Return [x, y] of the center of cell containing provided text 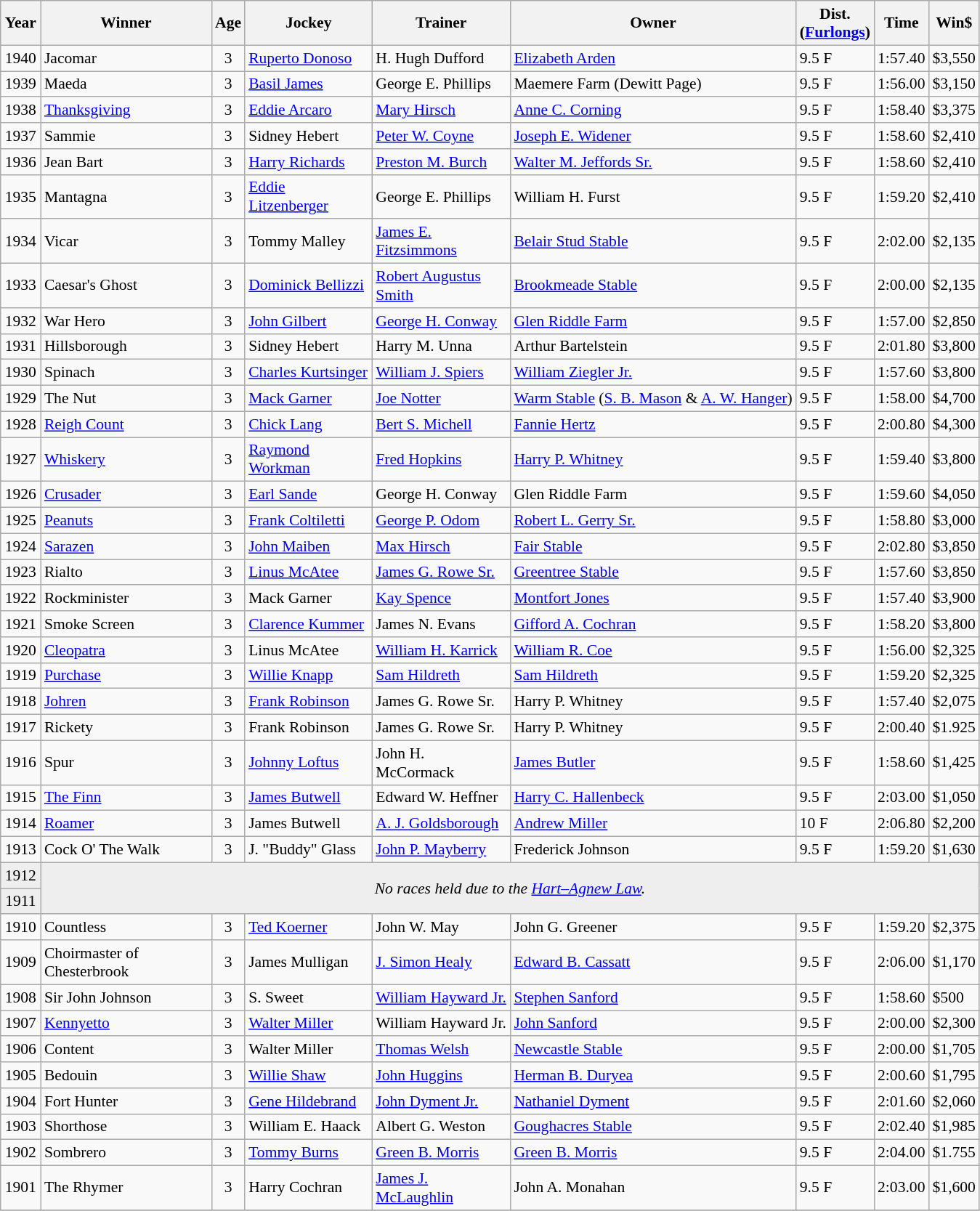
Dominick Bellizzi [308, 286]
John G. Greener [652, 928]
2:01.80 [901, 347]
William R. Coe [652, 650]
James Mulligan [308, 962]
Stephen Sanford [652, 997]
2:02.00 [901, 241]
1921 [20, 624]
1933 [20, 286]
Year [20, 23]
$1,170 [953, 962]
1915 [20, 798]
Owner [652, 23]
Warm Stable (S. B. Mason & A. W. Hanger) [652, 399]
Basil James [308, 84]
1903 [20, 1127]
1918 [20, 702]
Chick Lang [308, 424]
Max Hirsch [441, 546]
Herman B. Duryea [652, 1075]
1920 [20, 650]
1:59.60 [901, 495]
Choirmaster of Chesterbrook [126, 962]
1:58.00 [901, 399]
Montfort Jones [652, 599]
$2,850 [953, 321]
Joe Notter [441, 399]
John Gilbert [308, 321]
2:01.60 [901, 1101]
James N. Evans [441, 624]
$3,000 [953, 521]
Jacomar [126, 58]
Dist. (Furlongs) [835, 23]
$500 [953, 997]
$1,795 [953, 1075]
2:04.00 [901, 1153]
Johren [126, 702]
John Sanford [652, 1024]
2:02.80 [901, 546]
Willie Knapp [308, 676]
Kennyetto [126, 1024]
Andrew Miller [652, 824]
Willie Shaw [308, 1075]
Countless [126, 928]
$3,550 [953, 58]
Peter W. Coyne [441, 136]
Harry C. Hallenbeck [652, 798]
Hillsborough [126, 347]
Eddie Arcaro [308, 110]
William H. Karrick [441, 650]
2:06.80 [901, 824]
1929 [20, 399]
Age [228, 23]
1919 [20, 676]
1922 [20, 599]
1932 [20, 321]
1923 [20, 572]
1917 [20, 728]
William E. Haack [308, 1127]
1925 [20, 521]
Frederick Johnson [652, 850]
$1,705 [953, 1050]
Earl Sande [308, 495]
$4,700 [953, 399]
Fort Hunter [126, 1101]
Ruperto Donoso [308, 58]
Tommy Malley [308, 241]
Joseph E. Widener [652, 136]
Albert G. Weston [441, 1127]
Ted Koerner [308, 928]
$4,300 [953, 424]
Clarence Kummer [308, 624]
1905 [20, 1075]
Arthur Bartelstein [652, 347]
Reigh Count [126, 424]
$3,900 [953, 599]
2:02.40 [901, 1127]
J. Simon Healy [441, 962]
Trainer [441, 23]
William Ziegler Jr. [652, 373]
$1.755 [953, 1153]
$1,050 [953, 798]
Johnny Loftus [308, 763]
Raymond Workman [308, 459]
1901 [20, 1188]
John Maiben [308, 546]
1:59.40 [901, 459]
S. Sweet [308, 997]
1928 [20, 424]
Edward B. Cassatt [652, 962]
$1,630 [953, 850]
1906 [20, 1050]
$3,375 [953, 110]
$4,050 [953, 495]
Win$ [953, 23]
Thomas Welsh [441, 1050]
1939 [20, 84]
Fair Stable [652, 546]
2:06.00 [901, 962]
1908 [20, 997]
Rialto [126, 572]
Jean Bart [126, 162]
Frank Coltiletti [308, 521]
$2,375 [953, 928]
Tommy Burns [308, 1153]
James E. Fitzsimmons [441, 241]
Rockminister [126, 599]
$2,300 [953, 1024]
J. "Buddy" Glass [308, 850]
2:00.60 [901, 1075]
$3,150 [953, 84]
Cleopatra [126, 650]
$1,600 [953, 1188]
2:00.40 [901, 728]
Kay Spence [441, 599]
Whiskery [126, 459]
John W. May [441, 928]
Rickety [126, 728]
10 F [835, 824]
Greentree Stable [652, 572]
1936 [20, 162]
Harry M. Unna [441, 347]
1924 [20, 546]
2:00.80 [901, 424]
William J. Spiers [441, 373]
Nathaniel Dyment [652, 1101]
H. Hugh Dufford [441, 58]
The Finn [126, 798]
Bedouin [126, 1075]
Thanksgiving [126, 110]
John Huggins [441, 1075]
No races held due to the Hart–Agnew Law. [510, 888]
Spinach [126, 373]
1912 [20, 875]
Newcastle Stable [652, 1050]
Caesar's Ghost [126, 286]
James J. McLaughlin [441, 1188]
Purchase [126, 676]
George P. Odom [441, 521]
1904 [20, 1101]
1909 [20, 962]
$2,060 [953, 1101]
1910 [20, 928]
1907 [20, 1024]
1926 [20, 495]
Smoke Screen [126, 624]
Brookmeade Stable [652, 286]
A. J. Goldsborough [441, 824]
$2,075 [953, 702]
Time [901, 23]
Walter M. Jeffords Sr. [652, 162]
Harry Cochran [308, 1188]
1911 [20, 902]
$1.925 [953, 728]
Sammie [126, 136]
1:58.80 [901, 521]
$1,985 [953, 1127]
John P. Mayberry [441, 850]
1931 [20, 347]
Harry Richards [308, 162]
Goughacres Stable [652, 1127]
1913 [20, 850]
Cock O' The Walk [126, 850]
1938 [20, 110]
The Rhymer [126, 1188]
Fred Hopkins [441, 459]
Belair Stud Stable [652, 241]
1940 [20, 58]
Charles Kurtsinger [308, 373]
Fannie Hertz [652, 424]
1916 [20, 763]
Edward W. Heffner [441, 798]
Anne C. Corning [652, 110]
Mary Hirsch [441, 110]
Maeda [126, 84]
1:57.00 [901, 321]
John A. Monahan [652, 1188]
Peanuts [126, 521]
Elizabeth Arden [652, 58]
$2,200 [953, 824]
Gifford A. Cochran [652, 624]
John Dyment Jr. [441, 1101]
1914 [20, 824]
The Nut [126, 399]
Content [126, 1050]
1927 [20, 459]
John H. McCormack [441, 763]
Robert Augustus Smith [441, 286]
1:58.40 [901, 110]
Sir John Johnson [126, 997]
Preston M. Burch [441, 162]
Vicar [126, 241]
$1,425 [953, 763]
Spur [126, 763]
Bert S. Michell [441, 424]
1935 [20, 196]
William H. Furst [652, 196]
1:58.20 [901, 624]
James Butler [652, 763]
Eddie Litzenberger [308, 196]
Sombrero [126, 1153]
Winner [126, 23]
Shorthose [126, 1127]
1937 [20, 136]
Robert L. Gerry Sr. [652, 521]
1902 [20, 1153]
Jockey [308, 23]
War Hero [126, 321]
Gene Hildebrand [308, 1101]
1930 [20, 373]
Roamer [126, 824]
Mantagna [126, 196]
Maemere Farm (Dewitt Page) [652, 84]
1934 [20, 241]
Sarazen [126, 546]
Crusader [126, 495]
